Return (X, Y) of the center of cell containing provided text 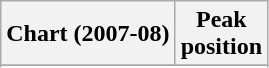
Peakposition (221, 34)
Chart (2007-08) (88, 34)
